From the cell containing the given text, extract its center point as (X, Y) coordinate. 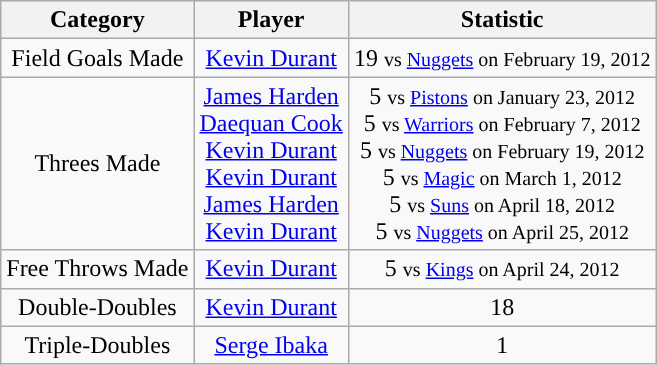
Triple-Doubles (98, 345)
Statistic (502, 20)
Free Throws Made (98, 269)
Double-Doubles (98, 307)
19 vs Nuggets on February 19, 2012 (502, 58)
Category (98, 20)
James HardenDaequan CookKevin DurantKevin DurantJames HardenKevin Durant (271, 164)
1 (502, 345)
Threes Made (98, 164)
5 vs Kings on April 24, 2012 (502, 269)
Field Goals Made (98, 58)
Serge Ibaka (271, 345)
18 (502, 307)
Player (271, 20)
